Search for the cell housing the specified text and yield its (x, y) center coordinate. 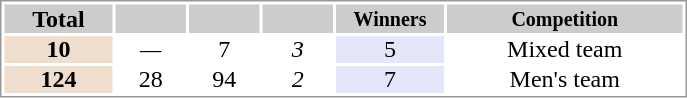
94 (224, 80)
5 (390, 50)
Men's team (565, 80)
124 (58, 80)
3 (297, 50)
28 (151, 80)
2 (297, 80)
Mixed team (565, 50)
Total (58, 18)
Winners (390, 18)
Competition (565, 18)
— (151, 50)
10 (58, 50)
